Scan for the cell matching the given text and deliver its [x, y] coordinate at center. 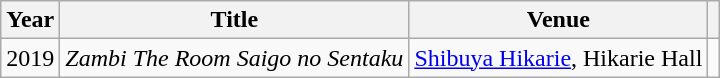
Shibuya Hikarie, Hikarie Hall [558, 58]
Venue [558, 20]
Title [234, 20]
Zambi The Room Saigo no Sentaku [234, 58]
2019 [30, 58]
Year [30, 20]
